Return [X, Y] of the center of cell containing provided text 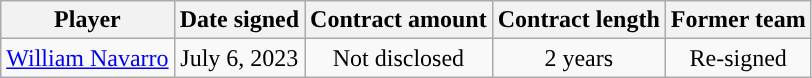
Date signed [239, 20]
Contract amount [399, 20]
Player [88, 20]
Re-signed [738, 58]
Former team [738, 20]
Contract length [578, 20]
July 6, 2023 [239, 58]
Not disclosed [399, 58]
William Navarro [88, 58]
2 years [578, 58]
